Pinpoint the cell where the given text exists, returning its [x, y] midpoint coordinate. 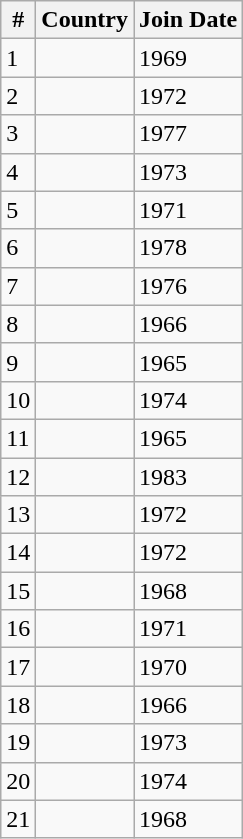
13 [18, 515]
6 [18, 248]
3 [18, 134]
10 [18, 400]
20 [18, 781]
4 [18, 172]
1977 [188, 134]
1978 [188, 248]
8 [18, 324]
Country [85, 20]
21 [18, 819]
Join Date [188, 20]
7 [18, 286]
16 [18, 629]
# [18, 20]
18 [18, 705]
19 [18, 743]
1970 [188, 667]
1976 [188, 286]
1983 [188, 477]
17 [18, 667]
12 [18, 477]
5 [18, 210]
14 [18, 553]
1 [18, 58]
1969 [188, 58]
15 [18, 591]
11 [18, 438]
9 [18, 362]
2 [18, 96]
